Detect which cell encompasses the target text, then output its (x, y) center coordinate. 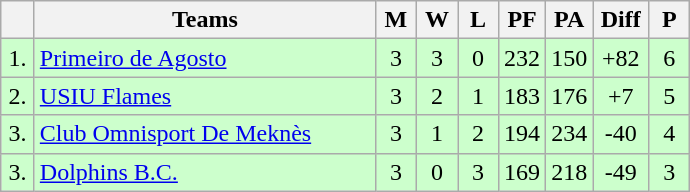
218 (570, 172)
Teams (204, 20)
232 (522, 58)
W (436, 20)
234 (570, 134)
4 (670, 134)
194 (522, 134)
176 (570, 96)
P (670, 20)
1. (18, 58)
+82 (621, 58)
Club Omnisport De Meknès (204, 134)
183 (522, 96)
2. (18, 96)
M (396, 20)
Diff (621, 20)
+7 (621, 96)
-49 (621, 172)
-40 (621, 134)
6 (670, 58)
PF (522, 20)
L (478, 20)
Primeiro de Agosto (204, 58)
Dolphins B.C. (204, 172)
USIU Flames (204, 96)
150 (570, 58)
5 (670, 96)
PA (570, 20)
169 (522, 172)
